Pinpoint the cell where the given text exists, returning its [X, Y] midpoint coordinate. 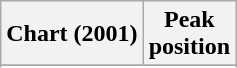
Peakposition [189, 34]
Chart (2001) [72, 34]
